Search for the cell housing the specified text and yield its (X, Y) center coordinate. 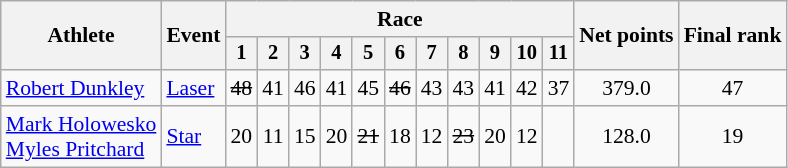
21 (368, 136)
5 (368, 54)
Star (193, 136)
48 (241, 88)
4 (337, 54)
7 (432, 54)
6 (400, 54)
Race (400, 19)
Laser (193, 88)
9 (495, 54)
Robert Dunkley (82, 88)
Event (193, 36)
Mark HoloweskoMyles Pritchard (82, 136)
Athlete (82, 36)
3 (305, 54)
37 (559, 88)
45 (368, 88)
2 (273, 54)
15 (305, 136)
Final rank (733, 36)
8 (463, 54)
128.0 (626, 136)
1 (241, 54)
47 (733, 88)
18 (400, 136)
10 (527, 54)
19 (733, 136)
379.0 (626, 88)
23 (463, 136)
Net points (626, 36)
42 (527, 88)
